Determine the (x, y) coordinate at the center of the cell enclosing the given text.  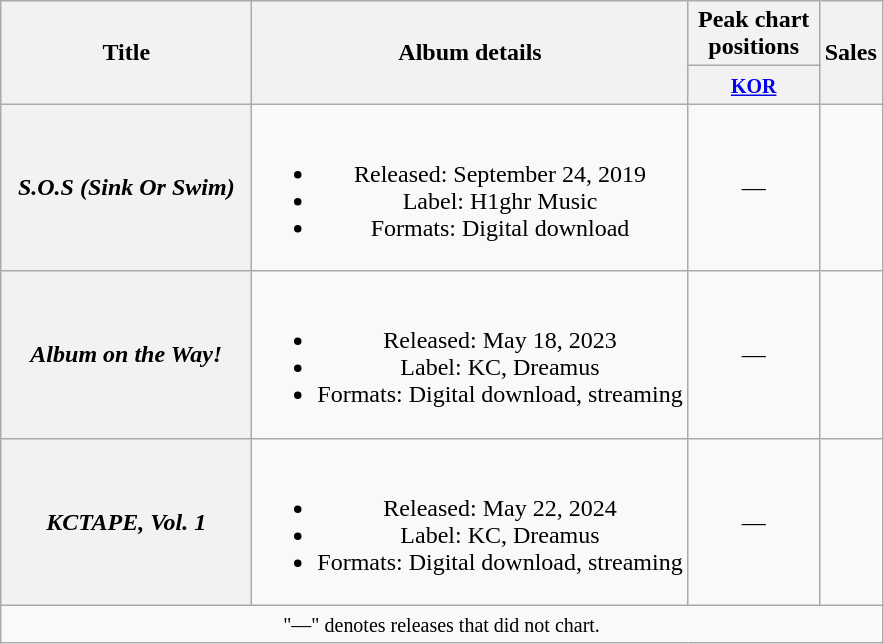
Sales (850, 52)
Album details (470, 52)
Peak chart positions (754, 34)
Released: May 22, 2024Label: KC, DreamusFormats: Digital download, streaming (470, 522)
Title (126, 52)
KCTAPE, Vol. 1 (126, 522)
S.O.S (Sink Or Swim) (126, 188)
Released: September 24, 2019Label: H1ghr MusicFormats: Digital download (470, 188)
Released: May 18, 2023Label: KC, DreamusFormats: Digital download, streaming (470, 354)
KOR (754, 85)
Album on the Way! (126, 354)
"—" denotes releases that did not chart. (442, 624)
